For the text-containing cell, return its midpoint in [X, Y] coordinate format. 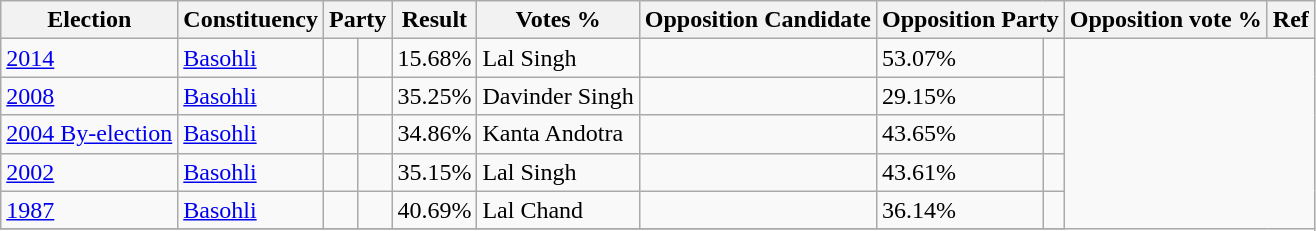
Kanta Andotra [558, 134]
Ref [1290, 20]
Davinder Singh [558, 96]
Result [434, 20]
2004 By-election [90, 134]
Party [358, 20]
35.25% [434, 96]
34.86% [434, 134]
Opposition vote % [1166, 20]
Votes % [558, 20]
36.14% [959, 210]
29.15% [959, 96]
43.61% [959, 172]
1987 [90, 210]
53.07% [959, 58]
Lal Chand [558, 210]
Opposition Party [970, 20]
15.68% [434, 58]
2008 [90, 96]
40.69% [434, 210]
Constituency [251, 20]
2002 [90, 172]
43.65% [959, 134]
2014 [90, 58]
35.15% [434, 172]
Election [90, 20]
Opposition Candidate [758, 20]
